Identify which cell holds the provided text, then report its [X, Y] central coordinate. 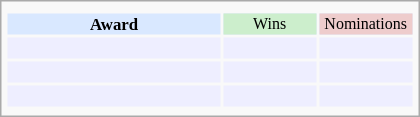
Wins [270, 24]
Award [114, 24]
Nominations [366, 24]
